Capture the cell that displays the provided text and extract its (x, y) central coordinate. 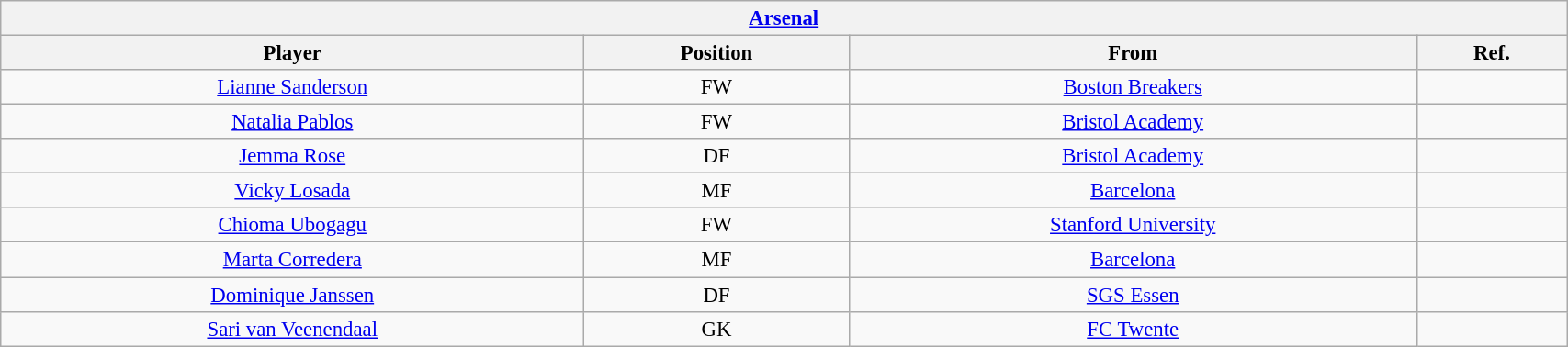
Vicky Losada (292, 191)
SGS Essen (1133, 295)
Chioma Ubogagu (292, 225)
Stanford University (1133, 225)
Player (292, 53)
FC Twente (1133, 329)
GK (716, 329)
Natalia Pablos (292, 122)
Lianne Sanderson (292, 87)
Jemma Rose (292, 156)
Arsenal (784, 18)
Marta Corredera (292, 260)
Sari van Veenendaal (292, 329)
Boston Breakers (1133, 87)
Position (716, 53)
Ref. (1492, 53)
From (1133, 53)
Dominique Janssen (292, 295)
